Detect which cell encompasses the target text, then output its (x, y) center coordinate. 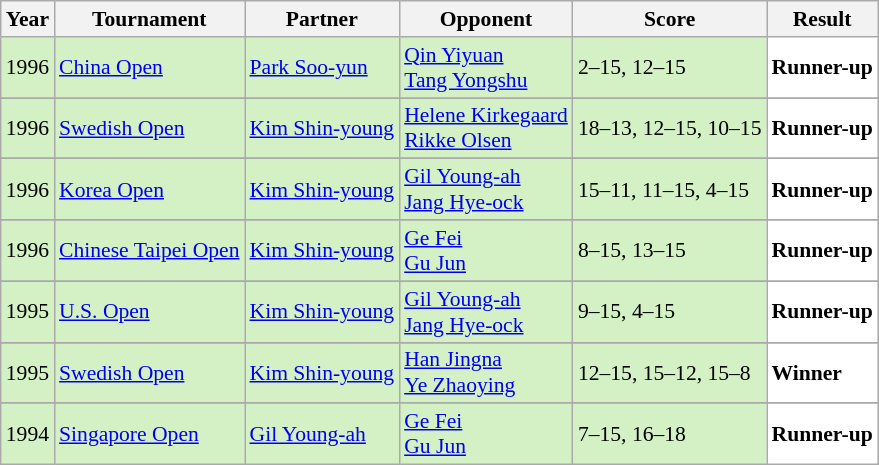
Han Jingna Ye Zhaoying (486, 372)
7–15, 16–18 (670, 434)
Chinese Taipei Open (149, 250)
Helene Kirkegaard Rikke Olsen (486, 128)
Opponent (486, 19)
U.S. Open (149, 312)
2–15, 12–15 (670, 68)
Qin Yiyuan Tang Yongshu (486, 68)
12–15, 15–12, 15–8 (670, 372)
15–11, 11–15, 4–15 (670, 190)
8–15, 13–15 (670, 250)
Score (670, 19)
China Open (149, 68)
Year (28, 19)
18–13, 12–15, 10–15 (670, 128)
Korea Open (149, 190)
Winner (822, 372)
1994 (28, 434)
Result (822, 19)
Park Soo-yun (322, 68)
Gil Young-ah (322, 434)
Partner (322, 19)
9–15, 4–15 (670, 312)
Singapore Open (149, 434)
Tournament (149, 19)
